Return the (X, Y) coordinate for the center point of the cell that contains the specified text.  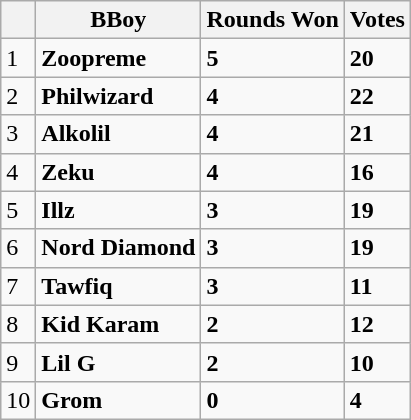
Votes (377, 20)
12 (377, 324)
16 (377, 172)
Rounds Won (272, 20)
0 (272, 400)
21 (377, 134)
Kid Karam (118, 324)
20 (377, 58)
Philwizard (118, 96)
11 (377, 286)
BBoy (118, 20)
Tawfiq (118, 286)
9 (18, 362)
Zeku (118, 172)
Zoopreme (118, 58)
6 (18, 248)
7 (18, 286)
Lil G (118, 362)
Illz (118, 210)
Alkolil (118, 134)
8 (18, 324)
1 (18, 58)
22 (377, 96)
Grom (118, 400)
Nord Diamond (118, 248)
